Detect which cell encompasses the target text, then output its (X, Y) center coordinate. 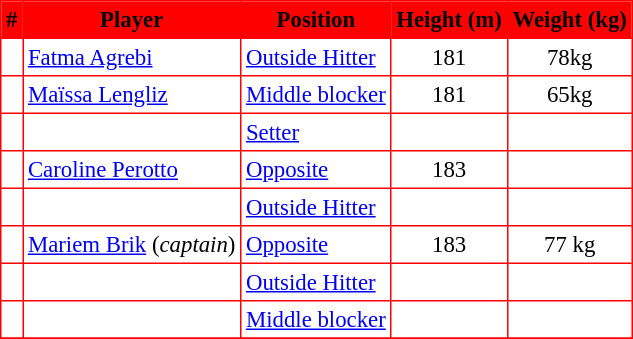
Height (m) (449, 20)
Weight (kg) (570, 20)
Player (132, 20)
Position (316, 20)
Setter (316, 132)
Maïssa Lengliz (132, 95)
# (12, 20)
78kg (570, 57)
Mariem Brik (captain) (132, 245)
65kg (570, 95)
77 kg (570, 245)
Caroline Perotto (132, 170)
Fatma Agrebi (132, 57)
